Determine the (x, y) coordinate at the center of the cell enclosing the given text.  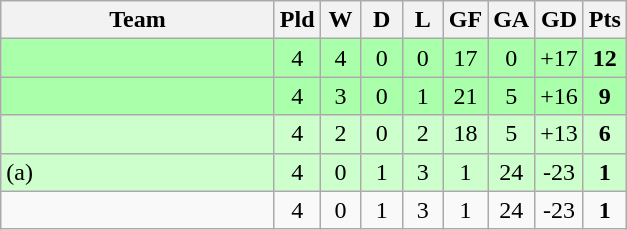
+17 (560, 58)
+13 (560, 134)
L (422, 20)
Pld (297, 20)
18 (465, 134)
D (382, 20)
Team (138, 20)
9 (604, 96)
21 (465, 96)
GF (465, 20)
GD (560, 20)
12 (604, 58)
Pts (604, 20)
17 (465, 58)
(a) (138, 172)
W (340, 20)
6 (604, 134)
+16 (560, 96)
GA (512, 20)
